Find where the given text appears and provide that cell's center as (x, y) coordinate. 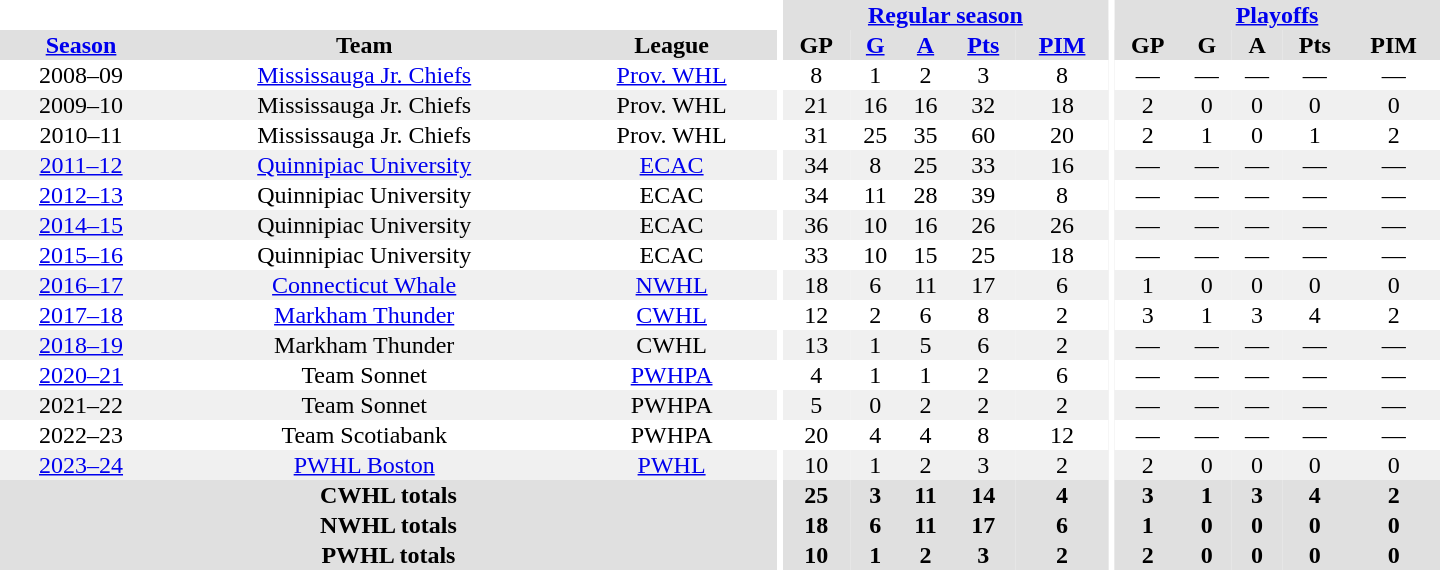
2010–11 (81, 135)
2023–24 (81, 465)
32 (984, 105)
NWHL totals (388, 525)
League (671, 45)
14 (984, 495)
2017–18 (81, 315)
Connecticut Whale (364, 285)
21 (816, 105)
31 (816, 135)
Team (364, 45)
NWHL (671, 285)
36 (816, 225)
CWHL totals (388, 495)
2014–15 (81, 225)
PWHL Boston (364, 465)
28 (925, 195)
2020–21 (81, 375)
13 (816, 345)
2012–13 (81, 195)
PWHL (671, 465)
2021–22 (81, 405)
2015–16 (81, 255)
60 (984, 135)
2022–23 (81, 435)
39 (984, 195)
Regular season (945, 15)
2016–17 (81, 285)
2009–10 (81, 105)
Team Scotiabank (364, 435)
2011–12 (81, 165)
2018–19 (81, 345)
2008–09 (81, 75)
PWHL totals (388, 555)
Season (81, 45)
Playoffs (1277, 15)
15 (925, 255)
35 (925, 135)
